Detect which cell encompasses the target text, then output its [x, y] center coordinate. 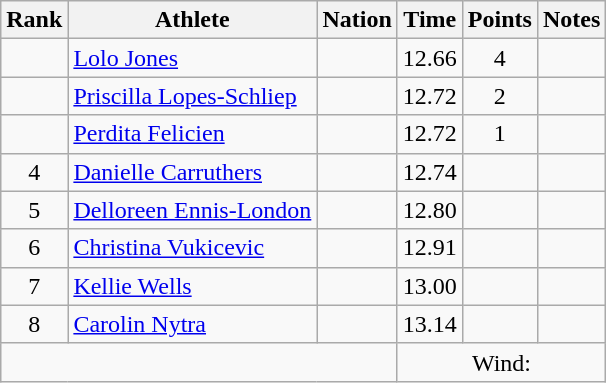
Kellie Wells [192, 286]
Notes [571, 20]
Lolo Jones [192, 58]
Danielle Carruthers [192, 172]
13.14 [430, 324]
Carolin Nytra [192, 324]
6 [34, 248]
Nation [357, 20]
Perdita Felicien [192, 134]
7 [34, 286]
Time [430, 20]
12.91 [430, 248]
Christina Vukicevic [192, 248]
8 [34, 324]
Points [500, 20]
Wind: [502, 362]
Delloreen Ennis-London [192, 210]
5 [34, 210]
Athlete [192, 20]
12.66 [430, 58]
Rank [34, 20]
12.80 [430, 210]
2 [500, 96]
Priscilla Lopes-Schliep [192, 96]
13.00 [430, 286]
1 [500, 134]
12.74 [430, 172]
